Extract the (X, Y) coordinate from the center of the cell holding the provided text.  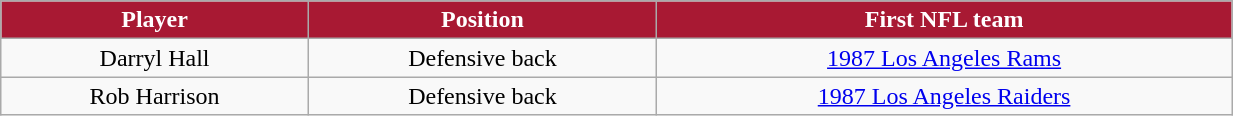
Position (482, 20)
Darryl Hall (155, 58)
Player (155, 20)
1987 Los Angeles Rams (944, 58)
First NFL team (944, 20)
Rob Harrison (155, 96)
1987 Los Angeles Raiders (944, 96)
